Return the (X, Y) coordinate for the center point of the cell that contains the specified text.  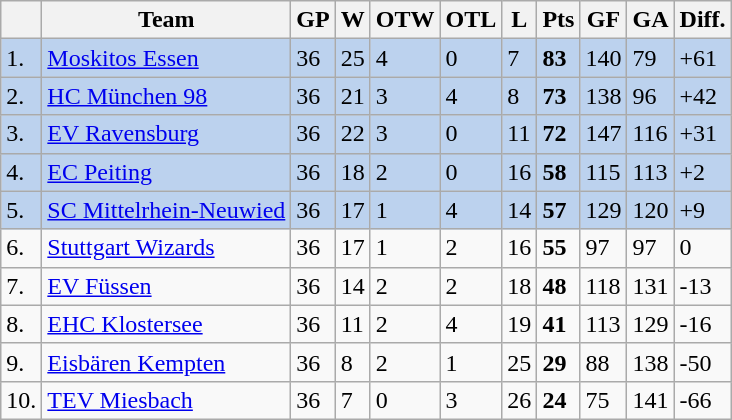
+42 (702, 96)
GP (313, 20)
-66 (702, 400)
+2 (702, 172)
72 (558, 134)
118 (604, 286)
10. (22, 400)
EV Füssen (166, 286)
6. (22, 248)
22 (352, 134)
2. (22, 96)
Moskitos Essen (166, 58)
41 (558, 324)
-13 (702, 286)
140 (604, 58)
29 (558, 362)
24 (558, 400)
3. (22, 134)
HC München 98 (166, 96)
141 (650, 400)
L (520, 20)
19 (520, 324)
96 (650, 96)
GA (650, 20)
21 (352, 96)
147 (604, 134)
1. (22, 58)
115 (604, 172)
73 (558, 96)
26 (520, 400)
Eisbären Kempten (166, 362)
EV Ravensburg (166, 134)
5. (22, 210)
-50 (702, 362)
131 (650, 286)
57 (558, 210)
8. (22, 324)
-16 (702, 324)
OTL (471, 20)
W (352, 20)
116 (650, 134)
9. (22, 362)
Pts (558, 20)
SC Mittelrhein-Neuwied (166, 210)
58 (558, 172)
83 (558, 58)
Diff. (702, 20)
GF (604, 20)
75 (604, 400)
+9 (702, 210)
Team (166, 20)
79 (650, 58)
Stuttgart Wizards (166, 248)
48 (558, 286)
7. (22, 286)
EHC Klostersee (166, 324)
4. (22, 172)
+61 (702, 58)
120 (650, 210)
+31 (702, 134)
OTW (405, 20)
55 (558, 248)
TEV Miesbach (166, 400)
88 (604, 362)
EC Peiting (166, 172)
